Identify which cell holds the provided text, then report its (X, Y) central coordinate. 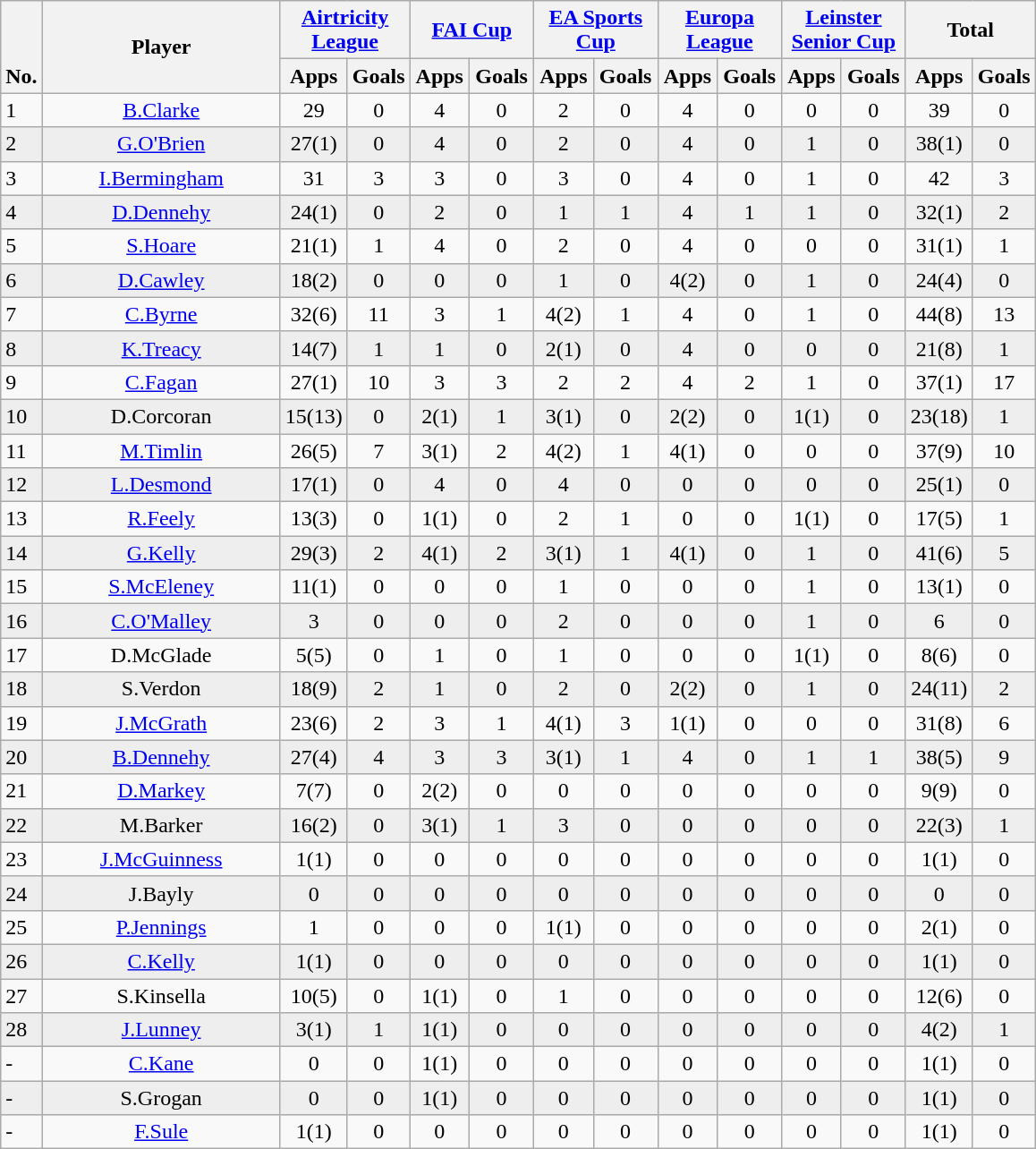
22 (21, 825)
S.Hoare (161, 246)
C.Fagan (161, 382)
J.McGuinness (161, 859)
31 (313, 178)
24(1) (313, 212)
5(5) (313, 655)
J.Lunney (161, 1030)
26 (21, 961)
24 (21, 893)
C.O'Malley (161, 621)
24(11) (939, 689)
17(1) (313, 485)
17(5) (939, 519)
D.Corcoran (161, 416)
S.McEleney (161, 587)
29(3) (313, 553)
G.O'Brien (161, 144)
31(8) (939, 723)
Europa League (719, 30)
44(8) (939, 314)
Airtricity League (345, 30)
12(6) (939, 996)
37(9) (939, 450)
J.Bayly (161, 893)
D.Markey (161, 791)
Total (970, 30)
42 (939, 178)
21 (21, 791)
C.Byrne (161, 314)
24(4) (939, 280)
38(1) (939, 144)
13(1) (939, 587)
20 (21, 757)
23(6) (313, 723)
32(6) (313, 314)
26(5) (313, 450)
27 (21, 996)
18 (21, 689)
25(1) (939, 485)
25 (21, 927)
Player (161, 47)
K.Treacy (161, 348)
23 (21, 859)
No. (21, 47)
22(3) (939, 825)
B.Clarke (161, 110)
32(1) (939, 212)
37(1) (939, 382)
R.Feely (161, 519)
C.Kane (161, 1064)
27(4) (313, 757)
Leinster Senior Cup (845, 30)
21(1) (313, 246)
21(8) (939, 348)
M.Barker (161, 825)
S.Verdon (161, 689)
13(3) (313, 519)
J.McGrath (161, 723)
D.Dennehy (161, 212)
7(7) (313, 791)
D.Cawley (161, 280)
8 (21, 348)
18(2) (313, 280)
D.McGlade (161, 655)
28 (21, 1030)
S.Kinsella (161, 996)
14(7) (313, 348)
31(1) (939, 246)
19 (21, 723)
FAI Cup (472, 30)
38(5) (939, 757)
12 (21, 485)
16(2) (313, 825)
S.Grogan (161, 1098)
I.Bermingham (161, 178)
15 (21, 587)
P.Jennings (161, 927)
16 (21, 621)
15(13) (313, 416)
14 (21, 553)
B.Dennehy (161, 757)
G.Kelly (161, 553)
23(18) (939, 416)
L.Desmond (161, 485)
C.Kelly (161, 961)
F.Sule (161, 1132)
M.Timlin (161, 450)
41(6) (939, 553)
9(9) (939, 791)
EA Sports Cup (596, 30)
10(5) (313, 996)
39 (939, 110)
11(1) (313, 587)
29 (313, 110)
8(6) (939, 655)
18(9) (313, 689)
